Provide the [X, Y] coordinate of the cell's center where the given text is located.  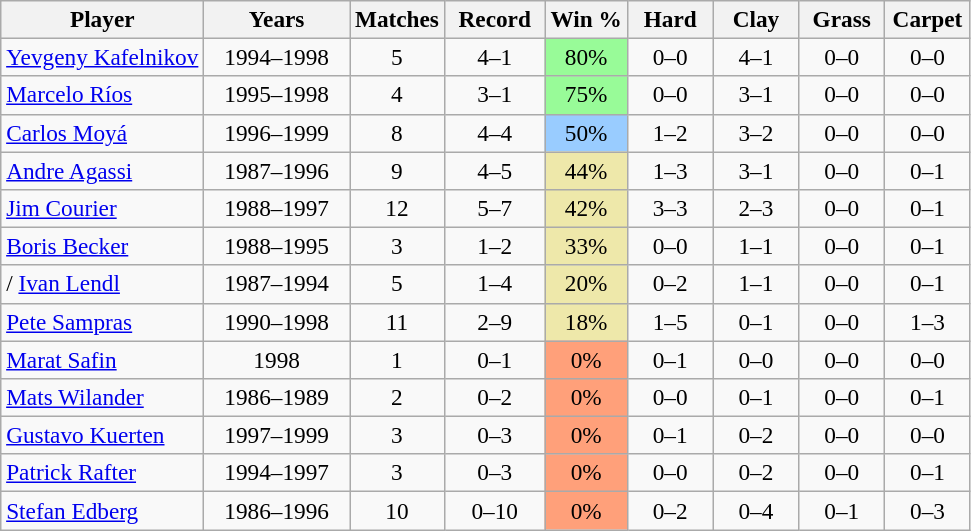
18% [586, 322]
4–4 [494, 133]
1986–1996 [277, 510]
1994–1998 [277, 57]
Player [102, 19]
12 [398, 208]
1998 [277, 359]
1996–1999 [277, 133]
1987–1996 [277, 170]
Stefan Edberg [102, 510]
3–3 [670, 208]
Gustavo Kuerten [102, 435]
Andre Agassi [102, 170]
75% [586, 95]
Years [277, 19]
1997–1999 [277, 435]
50% [586, 133]
2–9 [494, 322]
Pete Sampras [102, 322]
Grass [842, 19]
1 [398, 359]
9 [398, 170]
3–2 [756, 133]
Marcelo Ríos [102, 95]
44% [586, 170]
Hard [670, 19]
1–5 [670, 322]
Boris Becker [102, 246]
5–7 [494, 208]
1987–1994 [277, 284]
10 [398, 510]
8 [398, 133]
2 [398, 397]
1988–1997 [277, 208]
1994–1997 [277, 473]
Jim Courier [102, 208]
0–4 [756, 510]
Matches [398, 19]
42% [586, 208]
33% [586, 246]
4–5 [494, 170]
1995–1998 [277, 95]
20% [586, 284]
Carlos Moyá [102, 133]
Carpet [928, 19]
1990–1998 [277, 322]
1988–1995 [277, 246]
Mats Wilander [102, 397]
80% [586, 57]
1–4 [494, 284]
11 [398, 322]
Yevgeny Kafelnikov [102, 57]
1986–1989 [277, 397]
Record [494, 19]
Clay [756, 19]
/ Ivan Lendl [102, 284]
2–3 [756, 208]
Win % [586, 19]
Marat Safin [102, 359]
4 [398, 95]
Patrick Rafter [102, 473]
0–10 [494, 510]
